Extract the (X, Y) coordinate from the center of the cell holding the provided text.  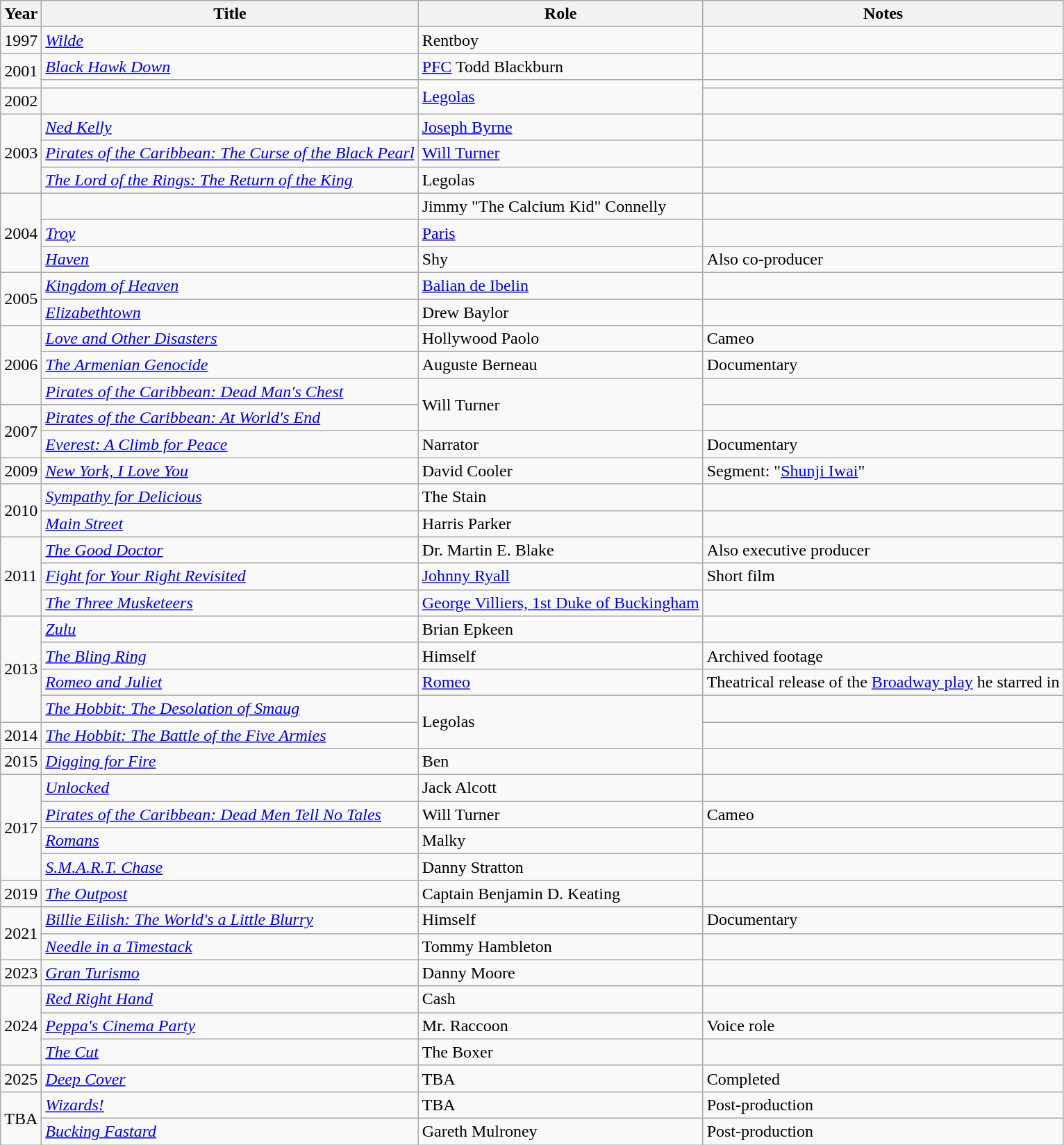
Pirates of the Caribbean: The Curse of the Black Pearl (230, 153)
The Bling Ring (230, 655)
Jimmy "The Calcium Kid" Connelly (560, 206)
Billie Eilish: The World's a Little Blurry (230, 920)
Elizabethtown (230, 312)
2011 (21, 576)
Title (230, 14)
Digging for Fire (230, 762)
Pirates of the Caribbean: At World's End (230, 418)
1997 (21, 40)
Auguste Berneau (560, 365)
Gran Turismo (230, 973)
Joseph Byrne (560, 127)
Cash (560, 999)
2025 (21, 1078)
2004 (21, 233)
2002 (21, 101)
The Hobbit: The Desolation of Smaug (230, 708)
Needle in a Timestack (230, 946)
Everest: A Climb for Peace (230, 444)
Bucking Fastard (230, 1131)
Malky (560, 841)
Voice role (883, 1026)
Narrator (560, 444)
PFC Todd Blackburn (560, 67)
Haven (230, 259)
Gareth Mulroney (560, 1131)
Harris Parker (560, 524)
2010 (21, 510)
Danny Moore (560, 973)
Also co-producer (883, 259)
2021 (21, 933)
The Lord of the Rings: The Return of the King (230, 180)
Jack Alcott (560, 788)
Segment: "Shunji Iwai" (883, 471)
The Cut (230, 1052)
2003 (21, 153)
Troy (230, 233)
New York, I Love You (230, 471)
Red Right Hand (230, 999)
Balian de Ibelin (560, 285)
The Three Musketeers (230, 603)
David Cooler (560, 471)
Deep Cover (230, 1078)
2014 (21, 735)
2017 (21, 828)
Danny Stratton (560, 867)
2015 (21, 762)
Pirates of the Caribbean: Dead Man's Chest (230, 392)
Black Hawk Down (230, 67)
2019 (21, 894)
2013 (21, 669)
The Boxer (560, 1052)
Archived footage (883, 655)
Theatrical release of the Broadway play he starred in (883, 682)
Sympathy for Delicious (230, 497)
2024 (21, 1026)
Year (21, 14)
Pirates of the Caribbean: Dead Men Tell No Tales (230, 814)
Role (560, 14)
Mr. Raccoon (560, 1026)
The Good Doctor (230, 550)
Unlocked (230, 788)
Romans (230, 841)
George Villiers, 1st Duke of Buckingham (560, 603)
Romeo and Juliet (230, 682)
Ned Kelly (230, 127)
The Stain (560, 497)
Notes (883, 14)
Ben (560, 762)
Shy (560, 259)
The Outpost (230, 894)
2005 (21, 299)
Also executive producer (883, 550)
Johnny Ryall (560, 576)
Zulu (230, 629)
Love and Other Disasters (230, 339)
Captain Benjamin D. Keating (560, 894)
Brian Epkeen (560, 629)
Romeo (560, 682)
Hollywood Paolo (560, 339)
2007 (21, 431)
Kingdom of Heaven (230, 285)
S.M.A.R.T. Chase (230, 867)
2023 (21, 973)
2001 (21, 71)
The Hobbit: The Battle of the Five Armies (230, 735)
2006 (21, 365)
Wizards! (230, 1105)
2009 (21, 471)
The Armenian Genocide (230, 365)
Tommy Hambleton (560, 946)
Rentboy (560, 40)
Paris (560, 233)
Wilde (230, 40)
Peppa's Cinema Party (230, 1026)
Completed (883, 1078)
Dr. Martin E. Blake (560, 550)
Short film (883, 576)
Main Street (230, 524)
Fight for Your Right Revisited (230, 576)
Drew Baylor (560, 312)
